Determine the [X, Y] coordinate at the center of the cell enclosing the given text.  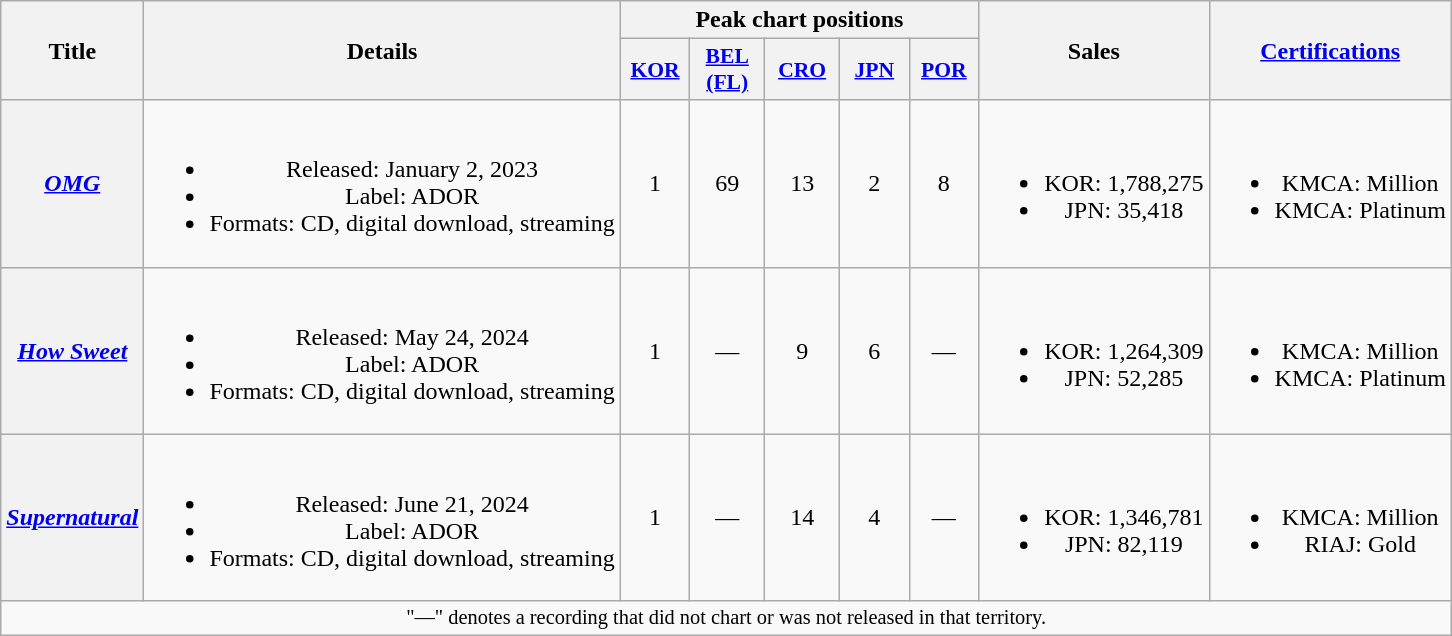
POR [944, 70]
8 [944, 184]
How Sweet [72, 350]
KOR: 1,264,309JPN: 52,285 [1094, 350]
6 [875, 350]
13 [802, 184]
2 [875, 184]
"—" denotes a recording that did not chart or was not released in that territory. [726, 618]
9 [802, 350]
Released: January 2, 2023Label: ADORFormats: CD, digital download, streaming [382, 184]
KMCA: MillionRIAJ: Gold [1330, 518]
Sales [1094, 50]
4 [875, 518]
Supernatural [72, 518]
JPN [875, 70]
KOR: 1,346,781JPN: 82,119 [1094, 518]
KOR: 1,788,275JPN: 35,418 [1094, 184]
Title [72, 50]
Details [382, 50]
Peak chart positions [799, 20]
BEL(FL) [728, 70]
Released: May 24, 2024Label: ADORFormats: CD, digital download, streaming [382, 350]
Certifications [1330, 50]
CRO [802, 70]
OMG [72, 184]
KOR [655, 70]
14 [802, 518]
69 [728, 184]
Released: June 21, 2024Label: ADORFormats: CD, digital download, streaming [382, 518]
